Capture the cell that displays the provided text and extract its (X, Y) central coordinate. 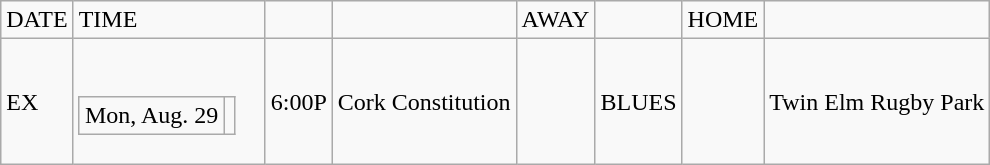
6:00P (298, 102)
BLUES (638, 102)
EX (37, 102)
Cork Constitution (424, 102)
Twin Elm Rugby Park (877, 102)
AWAY (556, 20)
HOME (723, 20)
TIME (169, 20)
DATE (37, 20)
